Detect which cell encompasses the target text, then output its (X, Y) center coordinate. 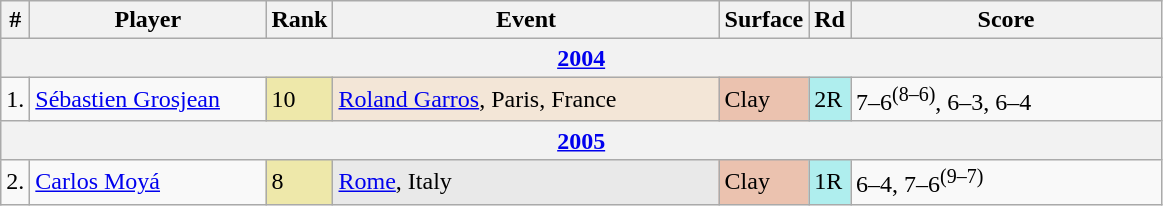
Player (148, 20)
# (16, 20)
Score (1006, 20)
1. (16, 100)
Rome, Italy (526, 182)
Surface (764, 20)
Sébastien Grosjean (148, 100)
2004 (582, 58)
1R (830, 182)
Roland Garros, Paris, France (526, 100)
10 (300, 100)
2005 (582, 140)
8 (300, 182)
Carlos Moyá (148, 182)
Rd (830, 20)
Rank (300, 20)
7–6(8–6), 6–3, 6–4 (1006, 100)
2. (16, 182)
6–4, 7–6(9–7) (1006, 182)
2R (830, 100)
Event (526, 20)
